Extract the [X, Y] coordinate from the center of the cell holding the provided text.  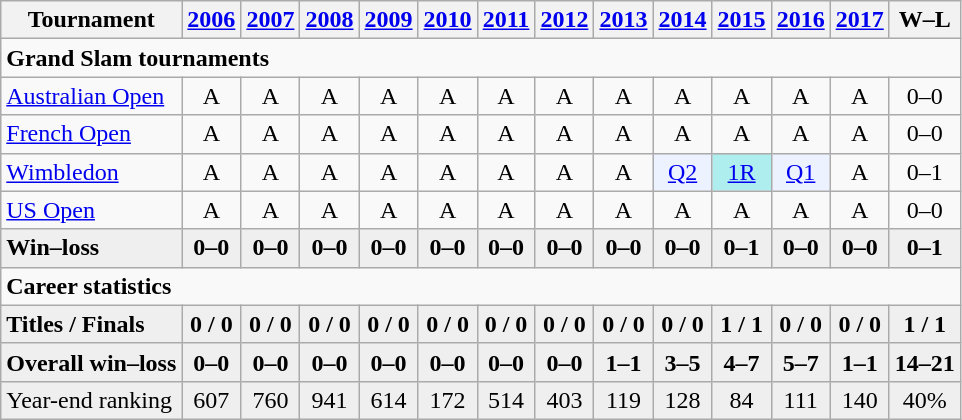
Australian Open [92, 96]
W–L [924, 20]
3–5 [682, 362]
2016 [800, 20]
5–7 [800, 362]
Overall win–loss [92, 362]
Q2 [682, 172]
French Open [92, 134]
Year-end ranking [92, 400]
2007 [270, 20]
128 [682, 400]
Q1 [800, 172]
2013 [624, 20]
119 [624, 400]
607 [212, 400]
Titles / Finals [92, 324]
84 [742, 400]
2014 [682, 20]
760 [270, 400]
2017 [860, 20]
514 [506, 400]
2011 [506, 20]
2009 [388, 20]
40% [924, 400]
614 [388, 400]
140 [860, 400]
4–7 [742, 362]
Win–loss [92, 248]
US Open [92, 210]
Tournament [92, 20]
2015 [742, 20]
Career statistics [481, 286]
2008 [330, 20]
941 [330, 400]
Wimbledon [92, 172]
111 [800, 400]
172 [448, 400]
403 [564, 400]
2012 [564, 20]
1R [742, 172]
14–21 [924, 362]
Grand Slam tournaments [481, 58]
2010 [448, 20]
2006 [212, 20]
